Detect which cell encompasses the target text, then output its [X, Y] center coordinate. 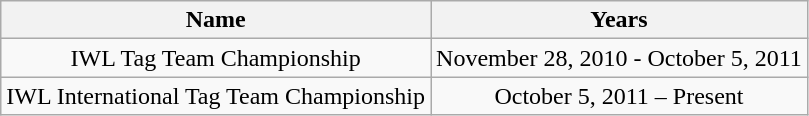
IWL Tag Team Championship [216, 58]
October 5, 2011 – Present [620, 96]
Years [620, 20]
Name [216, 20]
IWL International Tag Team Championship [216, 96]
November 28, 2010 - October 5, 2011 [620, 58]
